For the text-containing cell, return its midpoint in (x, y) coordinate format. 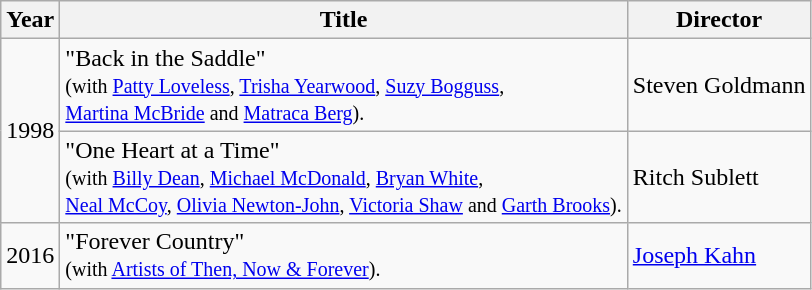
Steven Goldmann (719, 85)
"Back in the Saddle"(with Patty Loveless, Trisha Yearwood, Suzy Bogguss,Martina McBride and Matraca Berg). (344, 85)
Director (719, 20)
Joseph Kahn (719, 256)
"One Heart at a Time"(with Billy Dean, Michael McDonald, Bryan White,Neal McCoy, Olivia Newton-John, Victoria Shaw and Garth Brooks). (344, 177)
"Forever Country" (with Artists of Then, Now & Forever). (344, 256)
1998 (30, 131)
Title (344, 20)
Ritch Sublett (719, 177)
2016 (30, 256)
Year (30, 20)
